Output the (x, y) coordinate of the center of the cell containing the given text.  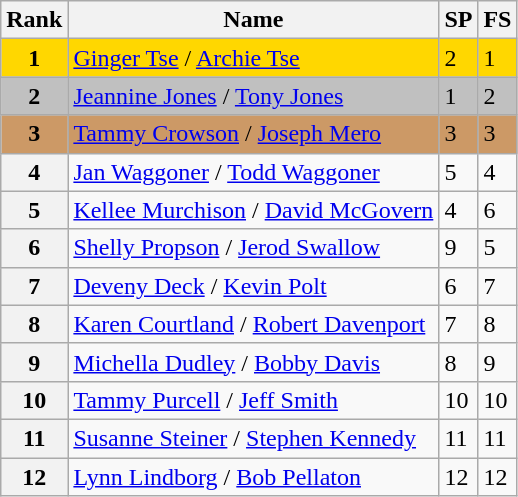
Tammy Purcell / Jeff Smith (254, 400)
Karen Courtland / Robert Davenport (254, 324)
Rank (34, 20)
Michella Dudley / Bobby Davis (254, 362)
Name (254, 20)
Jeannine Jones / Tony Jones (254, 96)
Susanne Steiner / Stephen Kennedy (254, 438)
Lynn Lindborg / Bob Pellaton (254, 477)
Jan Waggoner / Todd Waggoner (254, 172)
Tammy Crowson / Joseph Mero (254, 134)
FS (498, 20)
Kellee Murchison / David McGovern (254, 210)
Shelly Propson / Jerod Swallow (254, 248)
SP (458, 20)
Ginger Tse / Archie Tse (254, 58)
Deveny Deck / Kevin Polt (254, 286)
